Return [x, y] of the center of cell containing provided text 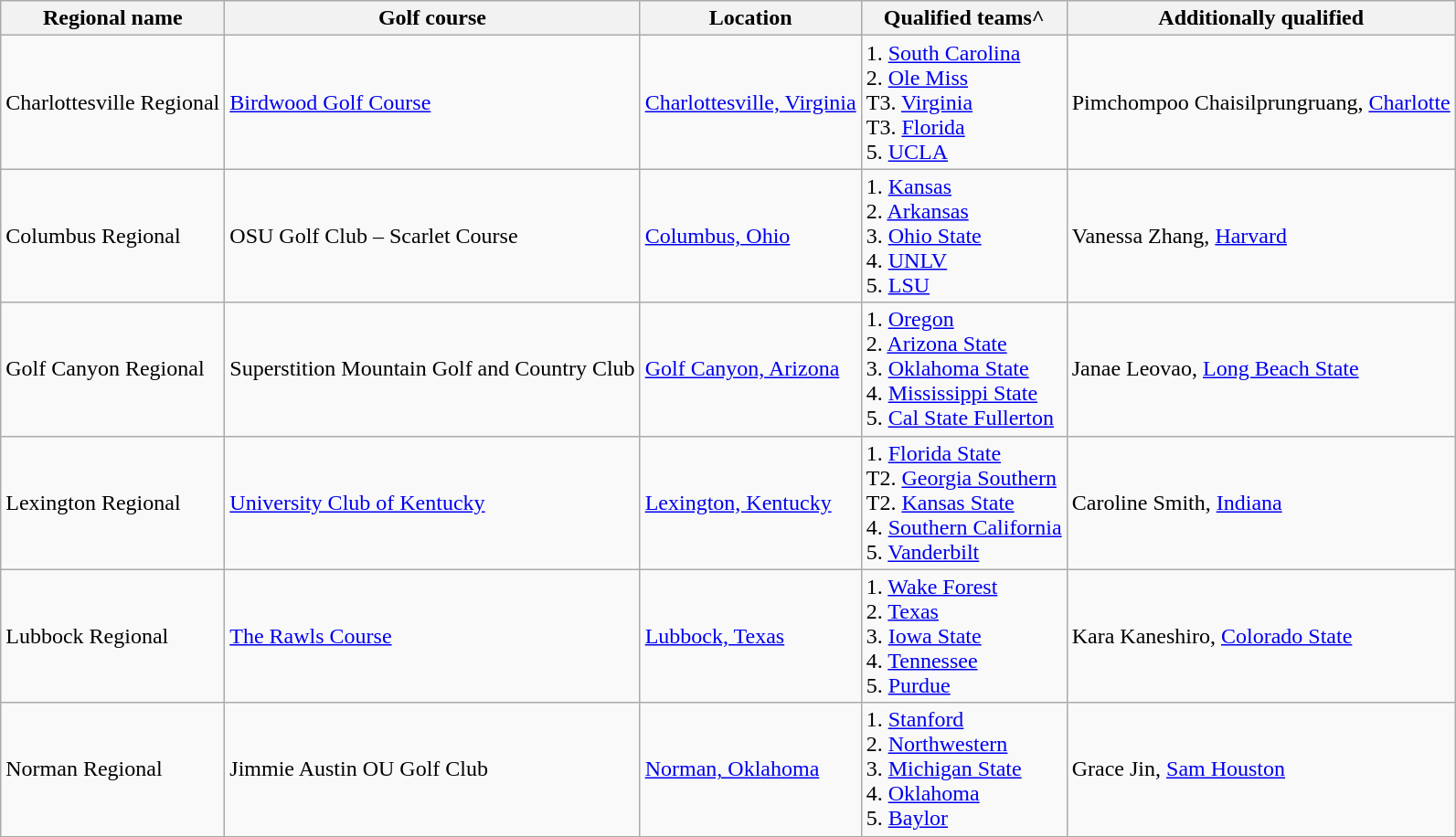
Lubbock Regional [113, 636]
Golf course [432, 18]
Pimchompoo Chaisilprungruang, Charlotte [1261, 102]
OSU Golf Club – Scarlet Course [432, 236]
Additionally qualified [1261, 18]
Lexington Regional [113, 503]
Caroline Smith, Indiana [1261, 503]
Golf Canyon, Arizona [750, 369]
Lubbock, Texas [750, 636]
Norman, Oklahoma [750, 769]
Jimmie Austin OU Golf Club [432, 769]
Golf Canyon Regional [113, 369]
The Rawls Course [432, 636]
Charlottesville Regional [113, 102]
Birdwood Golf Course [432, 102]
1. Oregon2. Arizona State3. Oklahoma State4. Mississippi State5. Cal State Fullerton [963, 369]
Regional name [113, 18]
Qualified teams^ [963, 18]
1. Stanford2. Northwestern3. Michigan State4. Oklahoma5. Baylor [963, 769]
Vanessa Zhang, Harvard [1261, 236]
Location [750, 18]
Norman Regional [113, 769]
1. Wake Forest2. Texas3. Iowa State4. Tennessee5. Purdue [963, 636]
1. Kansas2. Arkansas3. Ohio State4. UNLV5. LSU [963, 236]
Columbus Regional [113, 236]
Columbus, Ohio [750, 236]
Superstition Mountain Golf and Country Club [432, 369]
Charlottesville, Virginia [750, 102]
Kara Kaneshiro, Colorado State [1261, 636]
1. Florida StateT2. Georgia SouthernT2. Kansas State4. Southern California5. Vanderbilt [963, 503]
University Club of Kentucky [432, 503]
1. South Carolina2. Ole MissT3. VirginiaT3. Florida5. UCLA [963, 102]
Grace Jin, Sam Houston [1261, 769]
Janae Leovao, Long Beach State [1261, 369]
Lexington, Kentucky [750, 503]
